Identify which cell holds the provided text, then report its [x, y] central coordinate. 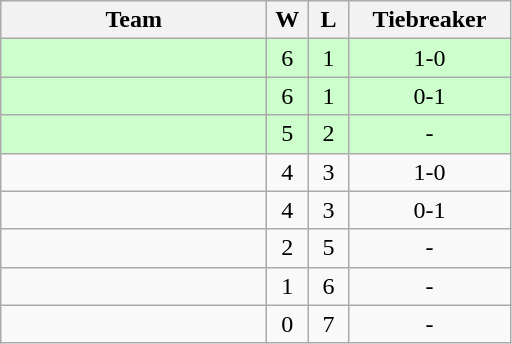
Tiebreaker [430, 20]
L [328, 20]
Team [134, 20]
0 [288, 324]
7 [328, 324]
W [288, 20]
